Determine the (X, Y) coordinate at the center of the cell enclosing the given text.  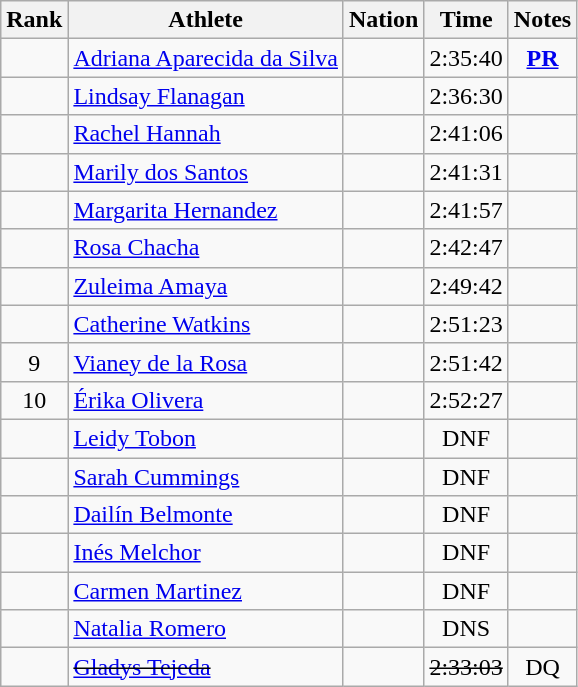
DQ (542, 667)
2:41:31 (466, 172)
Nation (383, 20)
2:41:06 (466, 134)
Leidy Tobon (206, 438)
Rachel Hannah (206, 134)
2:33:03 (466, 667)
Zuleima Amaya (206, 286)
Rank (34, 20)
Adriana Aparecida da Silva (206, 58)
Dailín Belmonte (206, 515)
2:41:57 (466, 210)
2:51:23 (466, 324)
Sarah Cummings (206, 477)
2:42:47 (466, 248)
2:35:40 (466, 58)
Rosa Chacha (206, 248)
2:52:27 (466, 400)
Lindsay Flanagan (206, 96)
Marily dos Santos (206, 172)
2:49:42 (466, 286)
PR (542, 58)
Margarita Hernandez (206, 210)
Notes (542, 20)
Carmen Martinez (206, 591)
Natalia Romero (206, 629)
Érika Olivera (206, 400)
10 (34, 400)
Catherine Watkins (206, 324)
Vianey de la Rosa (206, 362)
2:51:42 (466, 362)
DNS (466, 629)
2:36:30 (466, 96)
Athlete (206, 20)
Inés Melchor (206, 553)
Gladys Tejeda (206, 667)
Time (466, 20)
9 (34, 362)
